Scan for the cell matching the given text and deliver its (x, y) coordinate at center. 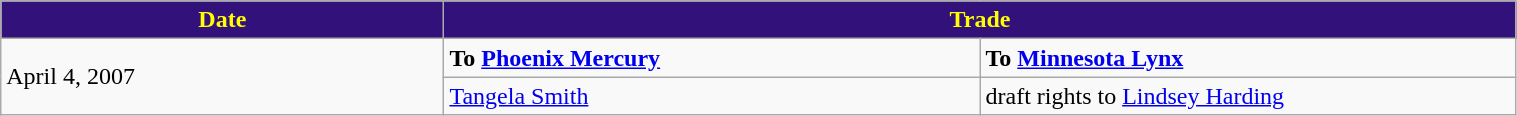
Tangela Smith (712, 96)
draft rights to Lindsey Harding (1248, 96)
Trade (980, 20)
To Phoenix Mercury (712, 58)
Date (222, 20)
To Minnesota Lynx (1248, 58)
April 4, 2007 (222, 77)
